Locate the cell with the specified text and output its [x, y] center coordinate. 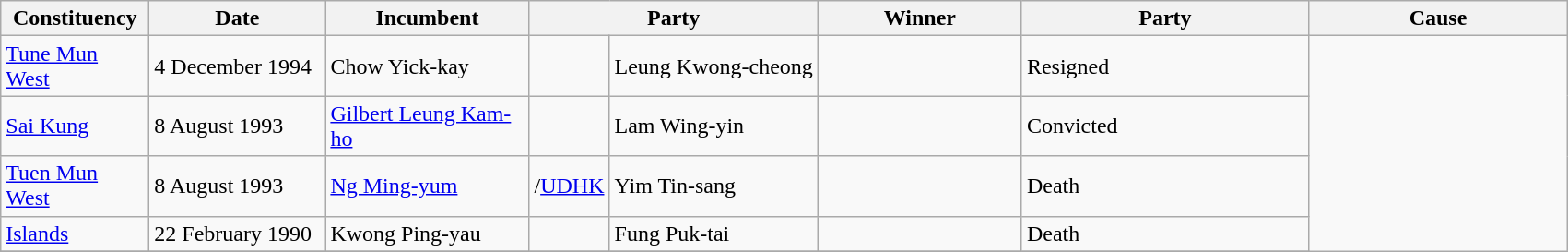
4 December 1994 [238, 66]
Chow Yick-kay [428, 66]
Kwong Ping-yau [428, 234]
Resigned [1165, 66]
Leung Kwong-cheong [713, 66]
Lam Wing-yin [713, 126]
22 February 1990 [238, 234]
Cause [1438, 18]
Ng Ming-yum [428, 186]
Winner [920, 18]
Tune Mun West [76, 66]
Islands [76, 234]
Tuen Mun West [76, 186]
Gilbert Leung Kam-ho [428, 126]
Convicted [1165, 126]
Incumbent [428, 18]
Sai Kung [76, 126]
Fung Puk-tai [713, 234]
Yim Tin-sang [713, 186]
Constituency [76, 18]
/UDHK [570, 186]
Date [238, 18]
